From the cell containing the given text, extract its center point as [X, Y] coordinate. 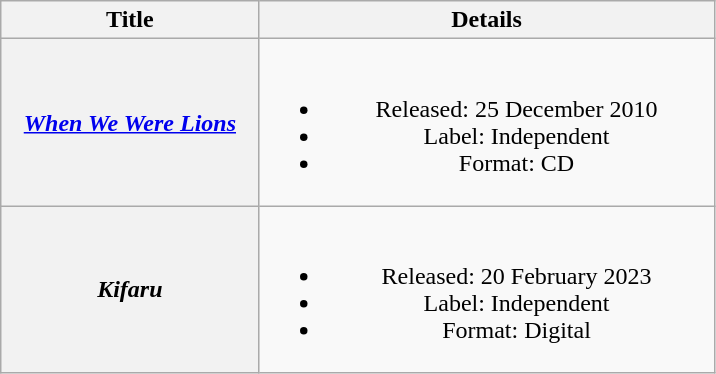
Kifaru [130, 290]
Details [486, 20]
Title [130, 20]
Released: 20 February 2023Label: IndependentFormat: Digital [486, 290]
Released: 25 December 2010Label: IndependentFormat: CD [486, 122]
When We Were Lions [130, 122]
